Scan for the cell matching the given text and deliver its (X, Y) coordinate at center. 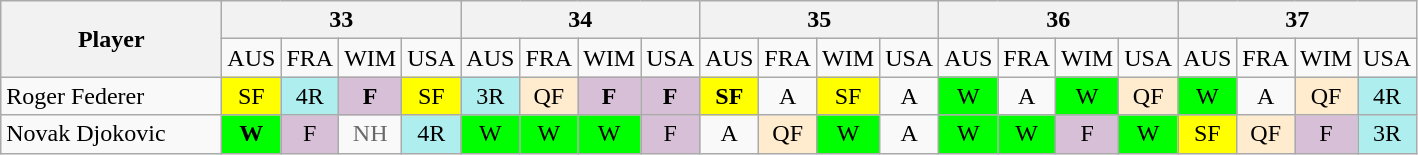
Roger Federer (112, 96)
Novak Djokovic (112, 134)
35 (820, 20)
34 (580, 20)
37 (1298, 20)
36 (1058, 20)
NH (370, 134)
Player (112, 39)
33 (342, 20)
